Output the (x, y) coordinate of the center of the cell containing the given text.  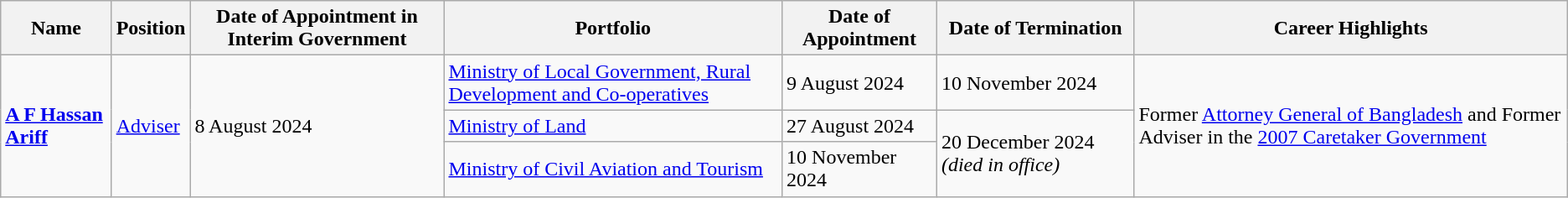
Ministry of Civil Aviation and Tourism (613, 169)
Date of Appointment in Interim Government (317, 29)
Date of Appointment (859, 29)
Portfolio (613, 29)
Former Attorney General of Bangladesh and Former Adviser in the 2007 Caretaker Government (1350, 126)
Ministry of Local Government, Rural Development and Co-operatives (613, 82)
A F Hassan Ariff (56, 126)
20 December 2024 (died in office) (1035, 153)
Position (151, 29)
Ministry of Land (613, 126)
Adviser (151, 126)
Date of Termination (1035, 29)
9 August 2024 (859, 82)
27 August 2024 (859, 126)
8 August 2024 (317, 126)
Name (56, 29)
Career Highlights (1350, 29)
